Scan for the cell matching the given text and deliver its [X, Y] coordinate at center. 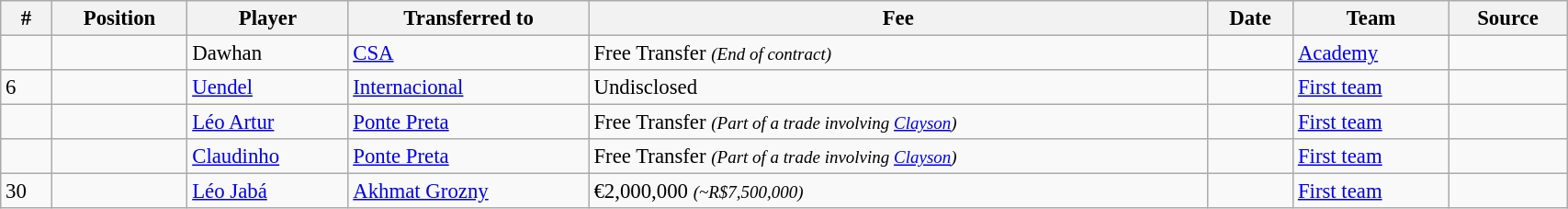
€2,000,000 (~R$7,500,000) [898, 192]
Internacional [468, 87]
Claudinho [268, 157]
Undisclosed [898, 87]
Academy [1371, 53]
Date [1249, 18]
Léo Artur [268, 122]
Source [1507, 18]
Transferred to [468, 18]
30 [26, 192]
Akhmat Grozny [468, 192]
Dawhan [268, 53]
Player [268, 18]
# [26, 18]
CSA [468, 53]
6 [26, 87]
Team [1371, 18]
Léo Jabá [268, 192]
Free Transfer (End of contract) [898, 53]
Position [119, 18]
Fee [898, 18]
Uendel [268, 87]
